Extract the [X, Y] coordinate from the center of the cell holding the provided text.  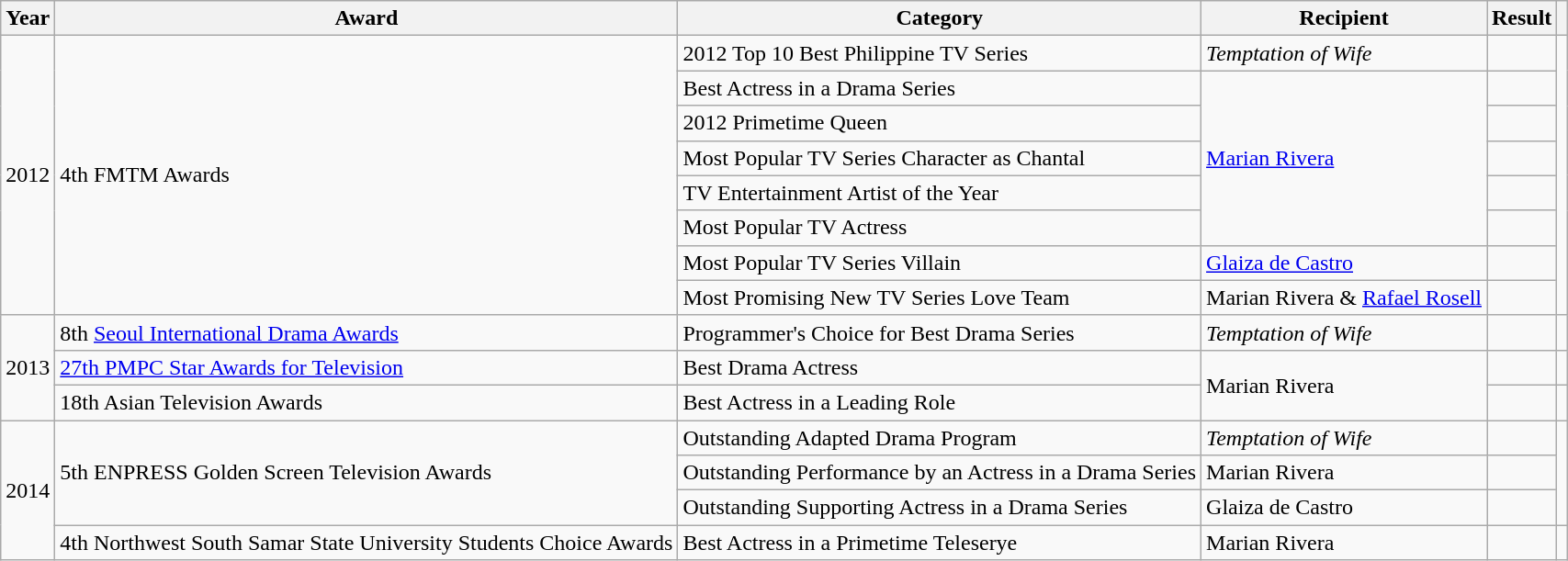
Best Actress in a Drama Series [940, 88]
4th Northwest South Samar State University Students Choice Awards [367, 543]
Year [28, 18]
Recipient [1345, 18]
18th Asian Television Awards [367, 402]
2012 Primetime Queen [940, 123]
2013 [28, 367]
Most Popular TV Series Villain [940, 263]
Most Popular TV Series Character as Chantal [940, 158]
Result [1521, 18]
Best Actress in a Primetime Teleserye [940, 543]
4th FMTM Awards [367, 175]
TV Entertainment Artist of the Year [940, 193]
2014 [28, 490]
5th ENPRESS Golden Screen Television Awards [367, 473]
Outstanding Adapted Drama Program [940, 438]
Most Popular TV Actress [940, 228]
Outstanding Supporting Actress in a Drama Series [940, 508]
2012 Top 10 Best Philippine TV Series [940, 53]
27th PMPC Star Awards for Television [367, 367]
Programmer's Choice for Best Drama Series [940, 332]
8th Seoul International Drama Awards [367, 332]
Category [940, 18]
Marian Rivera & Rafael Rosell [1345, 297]
Best Drama Actress [940, 367]
Most Promising New TV Series Love Team [940, 297]
Outstanding Performance by an Actress in a Drama Series [940, 473]
2012 [28, 175]
Award [367, 18]
Best Actress in a Leading Role [940, 402]
